Detect which cell encompasses the target text, then output its (X, Y) center coordinate. 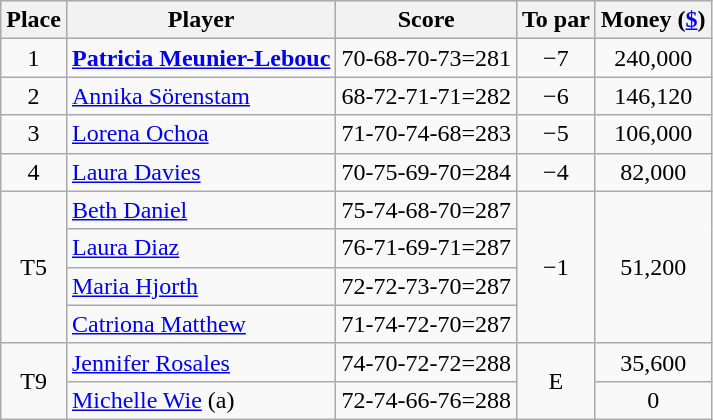
T9 (34, 381)
Jennifer Rosales (200, 362)
Michelle Wie (a) (200, 400)
51,200 (653, 267)
75-74-68-70=287 (426, 210)
76-71-69-71=287 (426, 248)
Laura Davies (200, 172)
−6 (556, 96)
Laura Diaz (200, 248)
Patricia Meunier-Lebouc (200, 58)
Maria Hjorth (200, 286)
70-75-69-70=284 (426, 172)
72-74-66-76=288 (426, 400)
Money ($) (653, 20)
68-72-71-71=282 (426, 96)
4 (34, 172)
3 (34, 134)
T5 (34, 267)
To par (556, 20)
74-70-72-72=288 (426, 362)
Beth Daniel (200, 210)
Place (34, 20)
0 (653, 400)
−4 (556, 172)
240,000 (653, 58)
146,120 (653, 96)
71-74-72-70=287 (426, 324)
Catriona Matthew (200, 324)
70-68-70-73=281 (426, 58)
35,600 (653, 362)
71-70-74-68=283 (426, 134)
72-72-73-70=287 (426, 286)
Score (426, 20)
Annika Sörenstam (200, 96)
Lorena Ochoa (200, 134)
82,000 (653, 172)
1 (34, 58)
106,000 (653, 134)
Player (200, 20)
−1 (556, 267)
−7 (556, 58)
2 (34, 96)
E (556, 381)
−5 (556, 134)
